For the text-containing cell, return its midpoint in (x, y) coordinate format. 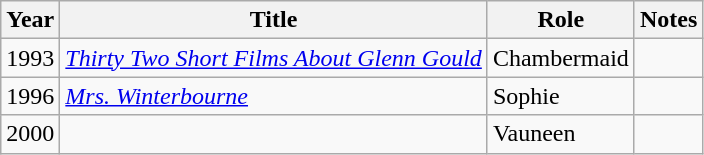
Role (560, 20)
Thirty Two Short Films About Glenn Gould (274, 58)
2000 (30, 134)
Title (274, 20)
Notes (668, 20)
Chambermaid (560, 58)
Vauneen (560, 134)
1993 (30, 58)
1996 (30, 96)
Year (30, 20)
Mrs. Winterbourne (274, 96)
Sophie (560, 96)
